Find where the given text appears and provide that cell's center as (x, y) coordinate. 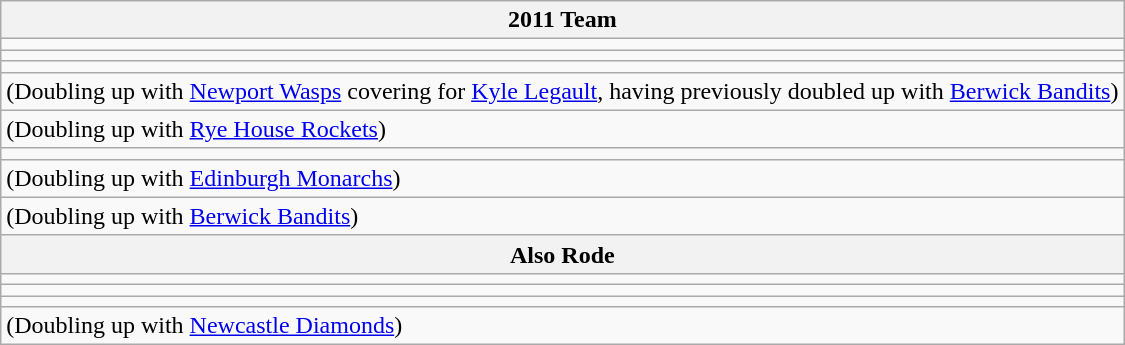
Also Rode (562, 254)
(Doubling up with Rye House Rockets) (562, 129)
(Doubling up with Newcastle Diamonds) (562, 326)
(Doubling up with Berwick Bandits) (562, 216)
(Doubling up with Edinburgh Monarchs) (562, 178)
(Doubling up with Newport Wasps covering for Kyle Legault, having previously doubled up with Berwick Bandits) (562, 91)
2011 Team (562, 20)
